Scan for the cell matching the given text and deliver its [X, Y] coordinate at center. 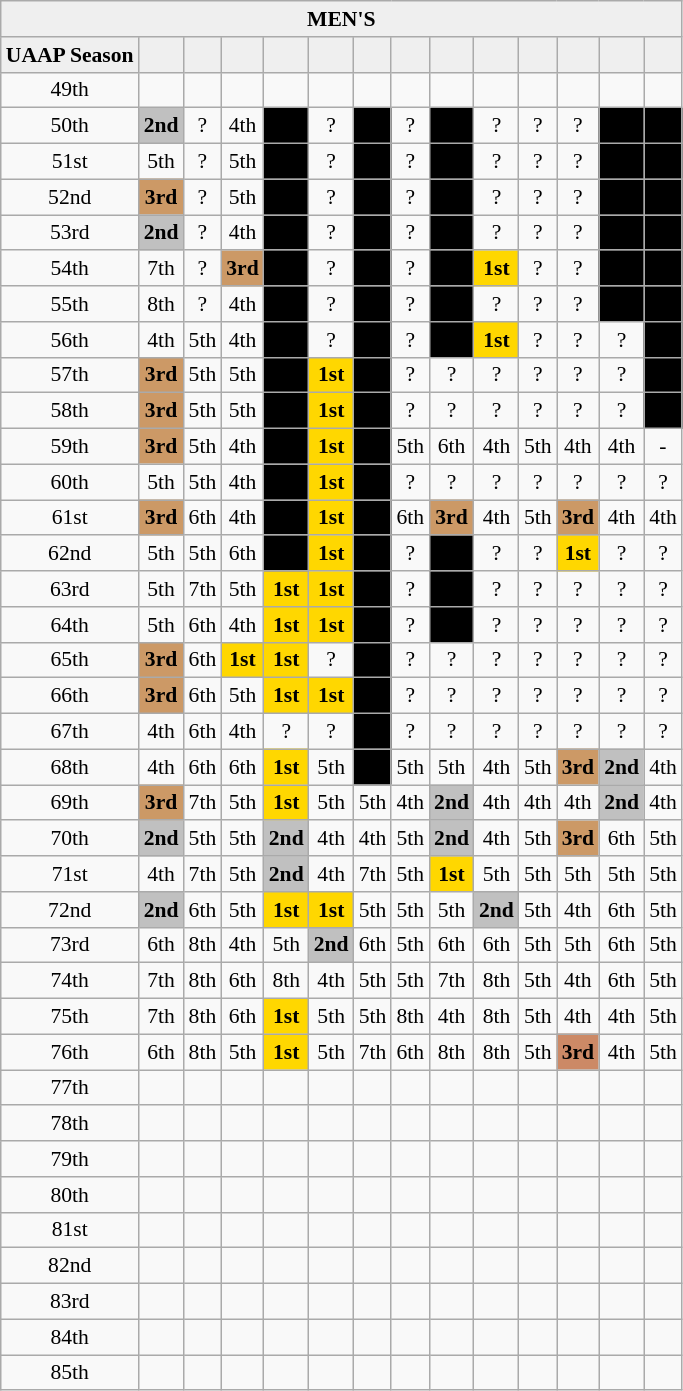
55th [70, 304]
84th [70, 1337]
76th [70, 1052]
65th [70, 660]
58th [70, 411]
59th [70, 447]
75th [70, 1017]
56th [70, 340]
67th [70, 732]
73rd [70, 945]
82nd [70, 1266]
83rd [70, 1302]
60th [70, 482]
52nd [70, 197]
50th [70, 126]
71st [70, 874]
79th [70, 1159]
UAAP Season [70, 55]
78th [70, 1124]
64th [70, 625]
74th [70, 981]
63rd [70, 589]
54th [70, 269]
77th [70, 1088]
53rd [70, 233]
66th [70, 696]
MEN'S [342, 19]
68th [70, 767]
72nd [70, 910]
51st [70, 162]
69th [70, 803]
61st [70, 518]
- [663, 447]
70th [70, 839]
62nd [70, 554]
80th [70, 1195]
85th [70, 1373]
49th [70, 90]
57th [70, 375]
81st [70, 1230]
